Locate the cell with the specified text and output its [x, y] center coordinate. 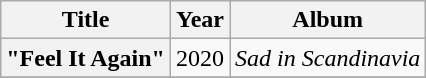
Year [200, 20]
2020 [200, 58]
Sad in Scandinavia [328, 58]
Album [328, 20]
"Feel It Again" [86, 58]
Title [86, 20]
